Pinpoint the cell where the given text exists, returning its (x, y) midpoint coordinate. 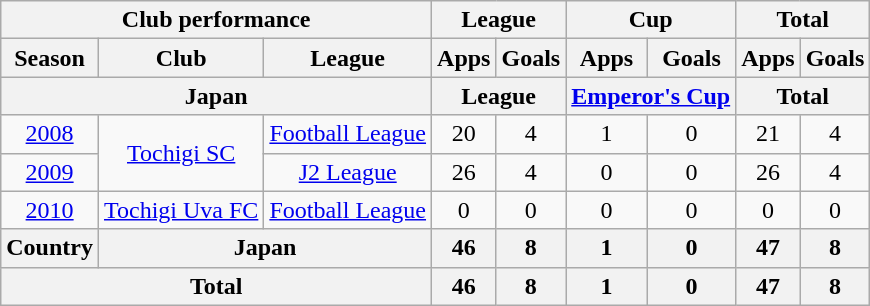
Club performance (216, 20)
J2 League (348, 172)
20 (464, 134)
Emperor's Cup (651, 96)
Country (50, 248)
2010 (50, 210)
Tochigi Uva FC (180, 210)
21 (768, 134)
2009 (50, 172)
Cup (651, 20)
Season (50, 58)
Club (180, 58)
2008 (50, 134)
Tochigi SC (180, 153)
